Detect which cell encompasses the target text, then output its [x, y] center coordinate. 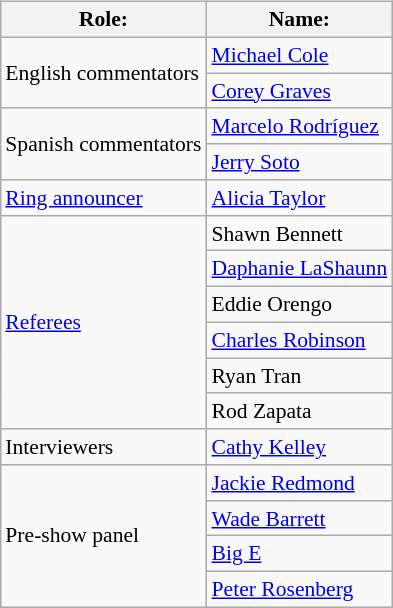
Big E [299, 554]
Interviewers [103, 447]
Corey Graves [299, 91]
Michael Cole [299, 55]
Shawn Bennett [299, 233]
Peter Rosenberg [299, 590]
Rod Zapata [299, 411]
Ring announcer [103, 198]
Referees [103, 322]
Name: [299, 20]
Eddie Orengo [299, 305]
Wade Barrett [299, 518]
Cathy Kelley [299, 447]
Role: [103, 20]
Spanish commentators [103, 144]
Jackie Redmond [299, 483]
Daphanie LaShaunn [299, 269]
Charles Robinson [299, 340]
Marcelo Rodríguez [299, 126]
Ryan Tran [299, 376]
Jerry Soto [299, 162]
English commentators [103, 72]
Pre-show panel [103, 536]
Alicia Taylor [299, 198]
